For the text-containing cell, return its midpoint in (X, Y) coordinate format. 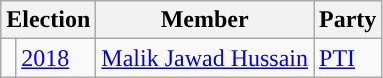
2018 (56, 58)
Election (48, 20)
PTI (348, 58)
Member (205, 20)
Party (348, 20)
Malik Jawad Hussain (205, 58)
